Provide the (x, y) coordinate of the cell's center where the given text is located.  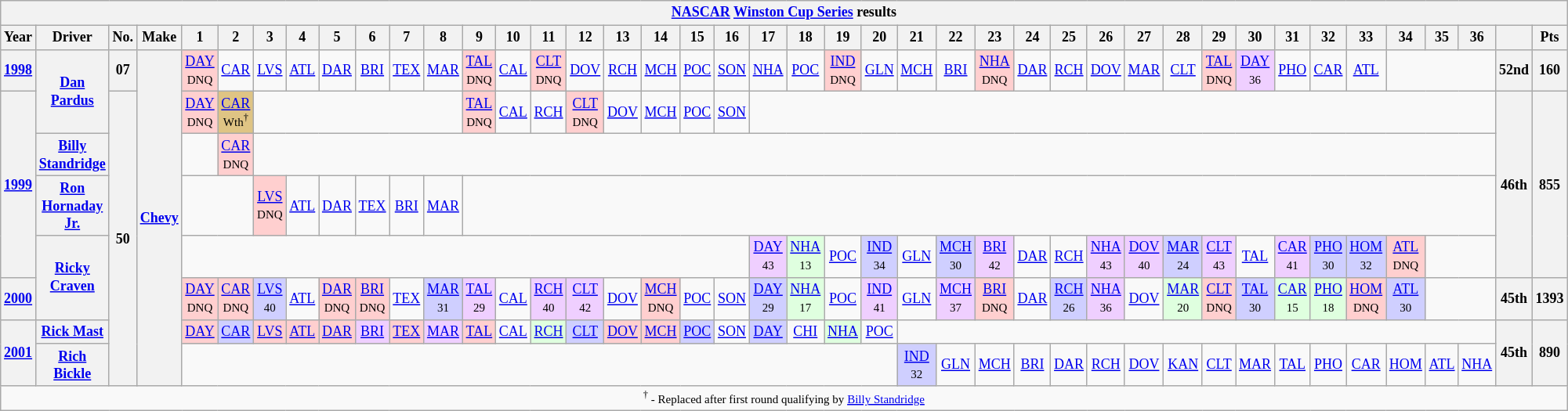
21 (917, 38)
46th (1514, 185)
No. (122, 38)
NASCAR Winston Cup Series results (784, 13)
31 (1292, 38)
1 (200, 38)
HOM32 (1367, 257)
890 (1550, 352)
4 (302, 38)
PHO30 (1328, 257)
Billy Standridge (72, 155)
DOV40 (1144, 257)
DAY29 (768, 298)
Dan Pardus (72, 92)
RCH26 (1069, 298)
CLT42 (585, 298)
RCH40 (549, 298)
NHA43 (1106, 257)
CAR41 (1292, 257)
CARWth† (236, 113)
LVS40 (270, 298)
ATLDNQ (1406, 257)
NHA17 (806, 298)
DAY36 (1255, 70)
20 (879, 38)
KAN (1183, 365)
INDDNQ (843, 70)
27 (1144, 38)
IND34 (879, 257)
IND32 (917, 365)
25 (1069, 38)
Year (19, 38)
MCH30 (956, 257)
1999 (19, 185)
Pts (1550, 38)
30 (1255, 38)
MAR24 (1183, 257)
3 (270, 38)
LVSDNQ (270, 206)
23 (994, 38)
BRI42 (994, 257)
CHI (806, 332)
15 (697, 38)
855 (1550, 185)
TAL30 (1255, 298)
IND41 (879, 298)
14 (661, 38)
Chevy (159, 218)
ATL30 (1406, 298)
Make (159, 38)
12 (585, 38)
1998 (19, 70)
MCHDNQ (661, 298)
9 (479, 38)
2000 (19, 298)
NHA13 (806, 257)
DAY43 (768, 257)
MAR31 (444, 298)
HOMDNQ (1367, 298)
HOM (1406, 365)
Rich Bickle (72, 365)
7 (407, 38)
TAL29 (479, 298)
07 (122, 70)
PHO18 (1328, 298)
Rick Mast (72, 332)
29 (1219, 38)
34 (1406, 38)
11 (549, 38)
MAR20 (1183, 298)
36 (1477, 38)
Ricky Craven (72, 277)
17 (768, 38)
MCH37 (956, 298)
22 (956, 38)
1393 (1550, 298)
Ron Hornaday Jr. (72, 206)
26 (1106, 38)
DARDNQ (337, 298)
33 (1367, 38)
NHADNQ (994, 70)
5 (337, 38)
6 (372, 38)
18 (806, 38)
32 (1328, 38)
CLT43 (1219, 257)
10 (514, 38)
28 (1183, 38)
8 (444, 38)
NHA36 (1106, 298)
35 (1442, 38)
CAR15 (1292, 298)
† - Replaced after first round qualifying by Billy Standridge (784, 398)
50 (122, 239)
13 (623, 38)
2001 (19, 352)
2 (236, 38)
52nd (1514, 70)
Driver (72, 38)
19 (843, 38)
16 (732, 38)
160 (1550, 70)
24 (1033, 38)
